Find where the given text appears and provide that cell's center as [x, y] coordinate. 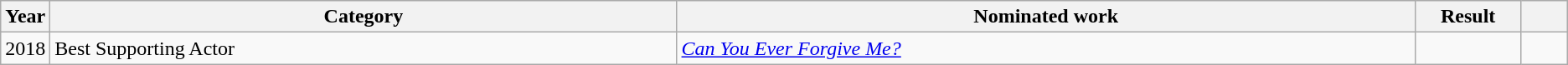
Nominated work [1045, 17]
2018 [25, 48]
Year [25, 17]
Category [364, 17]
Best Supporting Actor [364, 48]
Result [1467, 17]
Can You Ever Forgive Me? [1045, 48]
